Return (X, Y) of the center of cell containing provided text 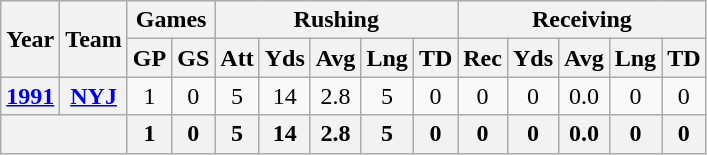
GP (149, 58)
NYJ (94, 96)
GS (194, 58)
Att (237, 58)
Year (30, 39)
Rushing (336, 20)
Rec (483, 58)
Games (170, 20)
Team (94, 39)
1991 (30, 96)
Receiving (582, 20)
